Find where the given text appears and provide that cell's center as [X, Y] coordinate. 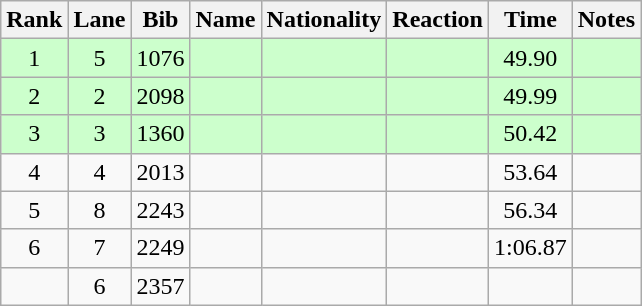
Reaction [438, 20]
1:06.87 [530, 248]
49.99 [530, 96]
2098 [160, 96]
Bib [160, 20]
8 [100, 210]
1 [34, 58]
7 [100, 248]
Lane [100, 20]
1076 [160, 58]
Rank [34, 20]
2013 [160, 172]
1360 [160, 134]
53.64 [530, 172]
Nationality [324, 20]
49.90 [530, 58]
Time [530, 20]
50.42 [530, 134]
Notes [606, 20]
56.34 [530, 210]
Name [226, 20]
2249 [160, 248]
2357 [160, 286]
2243 [160, 210]
